Provide the [X, Y] coordinate of the cell's center where the given text is located.  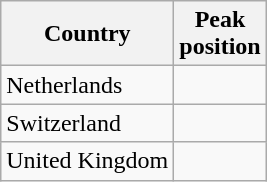
Switzerland [88, 123]
Netherlands [88, 85]
Country [88, 34]
United Kingdom [88, 161]
Peakposition [220, 34]
